Identify which cell holds the provided text, then report its [x, y] central coordinate. 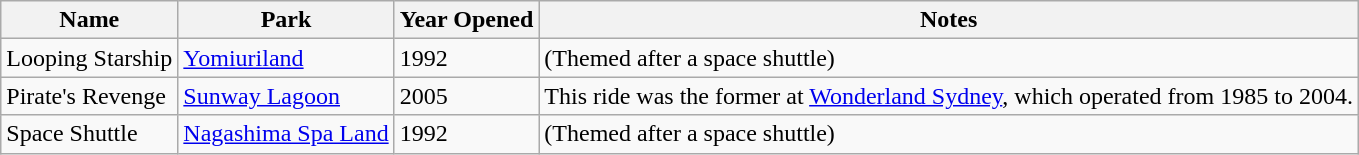
This ride was the former at Wonderland Sydney, which operated from 1985 to 2004. [949, 96]
Year Opened [466, 20]
2005 [466, 96]
Yomiuriland [286, 58]
Sunway Lagoon [286, 96]
Notes [949, 20]
Looping Starship [90, 58]
Pirate's Revenge [90, 96]
Park [286, 20]
Name [90, 20]
Space Shuttle [90, 134]
Nagashima Spa Land [286, 134]
